Output the (X, Y) coordinate of the center of the cell containing the given text.  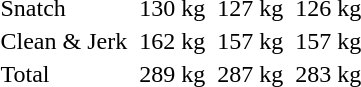
162 kg (172, 41)
157 kg (250, 41)
